Return [X, Y] of the center of cell containing provided text 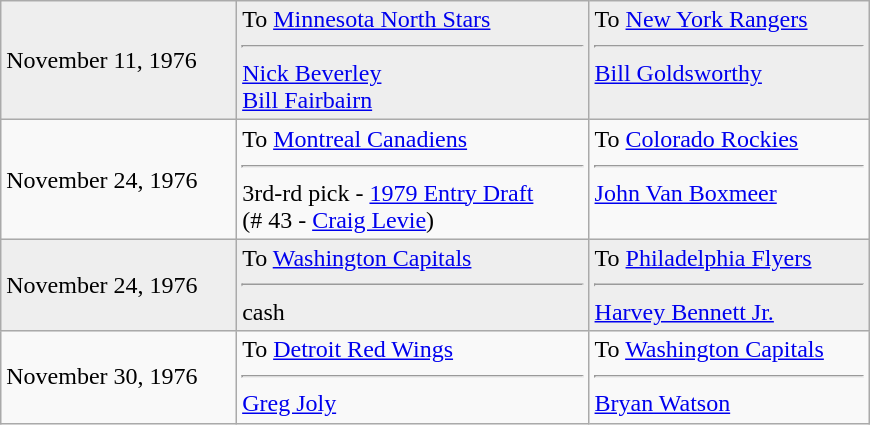
To Colorado RockiesJohn Van Boxmeer [729, 180]
To Washington Capitalscash [413, 285]
November 30, 1976 [119, 377]
November 11, 1976 [119, 60]
To Minnesota North StarsNick BeverleyBill Fairbairn [413, 60]
To New York RangersBill Goldsworthy [729, 60]
To Detroit Red WingsGreg Joly [413, 377]
To Washington CapitalsBryan Watson [729, 377]
To Montreal Canadiens3rd-rd pick - 1979 Entry Draft(# 43 - Craig Levie) [413, 180]
To Philadelphia FlyersHarvey Bennett Jr. [729, 285]
